Return (X, Y) of the center of cell containing provided text 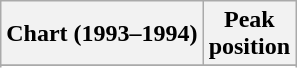
Peakposition (249, 34)
Chart (1993–1994) (102, 34)
